Scan for the cell matching the given text and deliver its (x, y) coordinate at center. 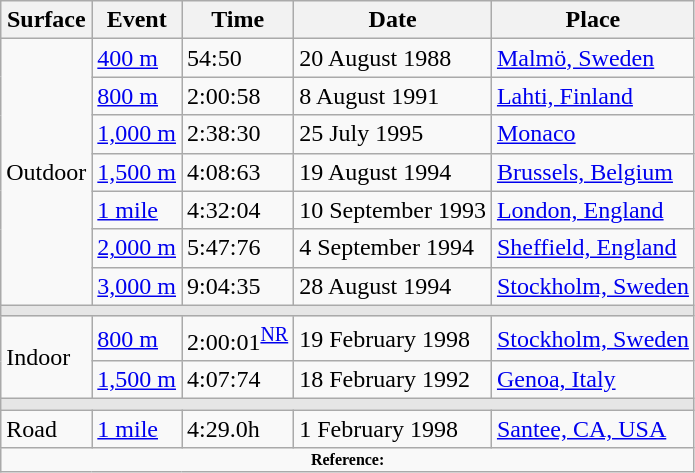
Time (238, 20)
19 February 1998 (393, 338)
4:07:74 (238, 380)
2:38:30 (238, 134)
18 February 1992 (393, 380)
400 m (137, 58)
9:04:35 (238, 286)
Surface (46, 20)
4:29.0h (238, 429)
4 September 1994 (393, 248)
Indoor (46, 358)
10 September 1993 (393, 210)
Genoa, Italy (592, 380)
4:08:63 (238, 172)
20 August 1988 (393, 58)
Lahti, Finland (592, 96)
Event (137, 20)
8 August 1991 (393, 96)
London, England (592, 210)
Date (393, 20)
Road (46, 429)
Santee, CA, USA (592, 429)
2:00:58 (238, 96)
1,000 m (137, 134)
Outdoor (46, 172)
5:47:76 (238, 248)
25 July 1995 (393, 134)
54:50 (238, 58)
2:00:01NR (238, 338)
1 February 1998 (393, 429)
3,000 m (137, 286)
Reference: (348, 460)
Monaco (592, 134)
Malmö, Sweden (592, 58)
28 August 1994 (393, 286)
4:32:04 (238, 210)
Brussels, Belgium (592, 172)
Place (592, 20)
2,000 m (137, 248)
Sheffield, England (592, 248)
19 August 1994 (393, 172)
